Provide the (x, y) coordinate of the cell's center where the given text is located.  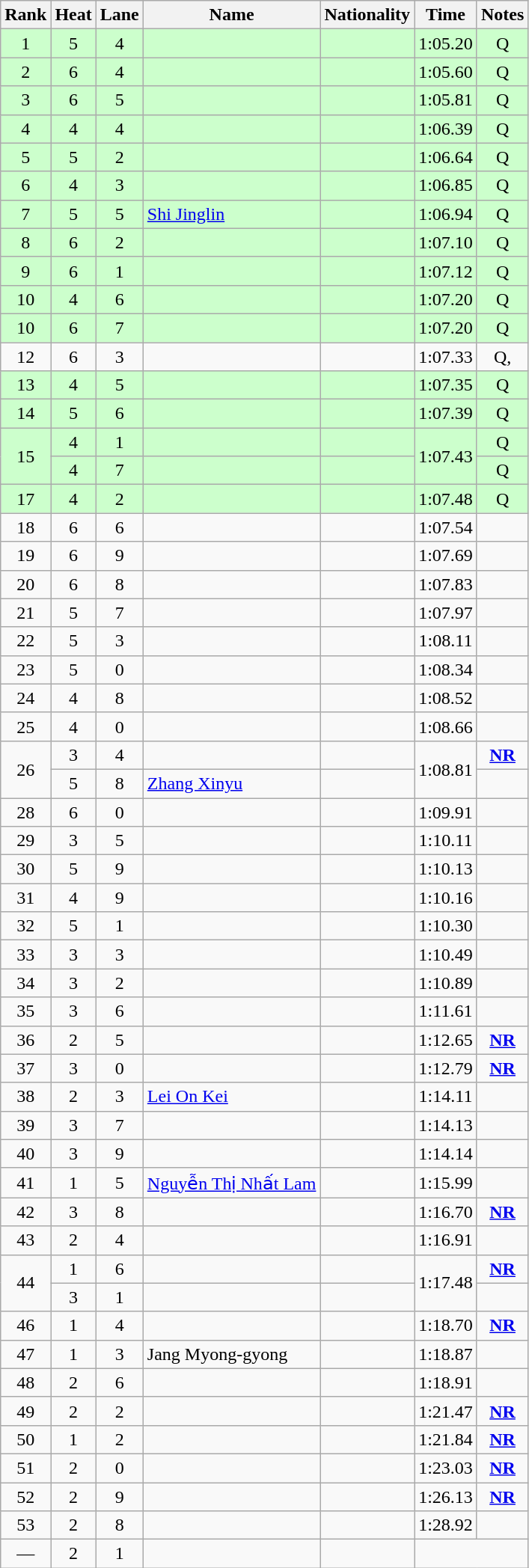
Heat (73, 15)
Zhang Xinyu (232, 783)
1:21.47 (446, 1411)
1:07.33 (446, 357)
1:15.99 (446, 1183)
1:08.81 (446, 769)
52 (25, 1497)
Notes (502, 15)
1:10.11 (446, 841)
49 (25, 1411)
33 (25, 955)
1:08.34 (446, 670)
1:12.65 (446, 1040)
1:16.91 (446, 1240)
Q, (502, 357)
1:07.39 (446, 414)
28 (25, 812)
30 (25, 869)
1:10.16 (446, 898)
34 (25, 983)
39 (25, 1125)
Jang Myong-gyong (232, 1354)
1:10.49 (446, 955)
1:14.11 (446, 1097)
1:07.43 (446, 456)
1:06.85 (446, 186)
1:10.13 (446, 869)
40 (25, 1154)
19 (25, 556)
1:14.14 (446, 1154)
1:06.64 (446, 157)
14 (25, 414)
1:09.91 (446, 812)
1:06.39 (446, 129)
1:08.66 (446, 726)
1:07.69 (446, 556)
41 (25, 1183)
20 (25, 584)
51 (25, 1468)
1:18.91 (446, 1382)
Nguyễn Thị Nhất Lam (232, 1183)
Shi Jinglin (232, 214)
1:11.61 (446, 1011)
44 (25, 1283)
1:07.54 (446, 527)
1:26.13 (446, 1497)
1:16.70 (446, 1212)
1:18.70 (446, 1326)
1:08.52 (446, 698)
29 (25, 841)
50 (25, 1439)
— (25, 1554)
1:07.12 (446, 271)
Time (446, 15)
22 (25, 641)
21 (25, 613)
43 (25, 1240)
17 (25, 499)
38 (25, 1097)
Rank (25, 15)
42 (25, 1212)
35 (25, 1011)
1:05.20 (446, 43)
Nationality (367, 15)
1:10.30 (446, 926)
Lei On Kei (232, 1097)
46 (25, 1326)
1:17.48 (446, 1283)
Lane (120, 15)
37 (25, 1068)
13 (25, 385)
1:07.48 (446, 499)
1:07.35 (446, 385)
1:10.89 (446, 983)
47 (25, 1354)
12 (25, 357)
15 (25, 456)
31 (25, 898)
Name (232, 15)
1:05.60 (446, 72)
1:18.87 (446, 1354)
32 (25, 926)
1:07.97 (446, 613)
1:12.79 (446, 1068)
18 (25, 527)
26 (25, 769)
1:21.84 (446, 1439)
1:23.03 (446, 1468)
1:28.92 (446, 1525)
48 (25, 1382)
24 (25, 698)
23 (25, 670)
1:08.11 (446, 641)
1:14.13 (446, 1125)
1:07.83 (446, 584)
53 (25, 1525)
1:06.94 (446, 214)
1:05.81 (446, 100)
25 (25, 726)
36 (25, 1040)
1:07.10 (446, 242)
